Detect which cell encompasses the target text, then output its [X, Y] center coordinate. 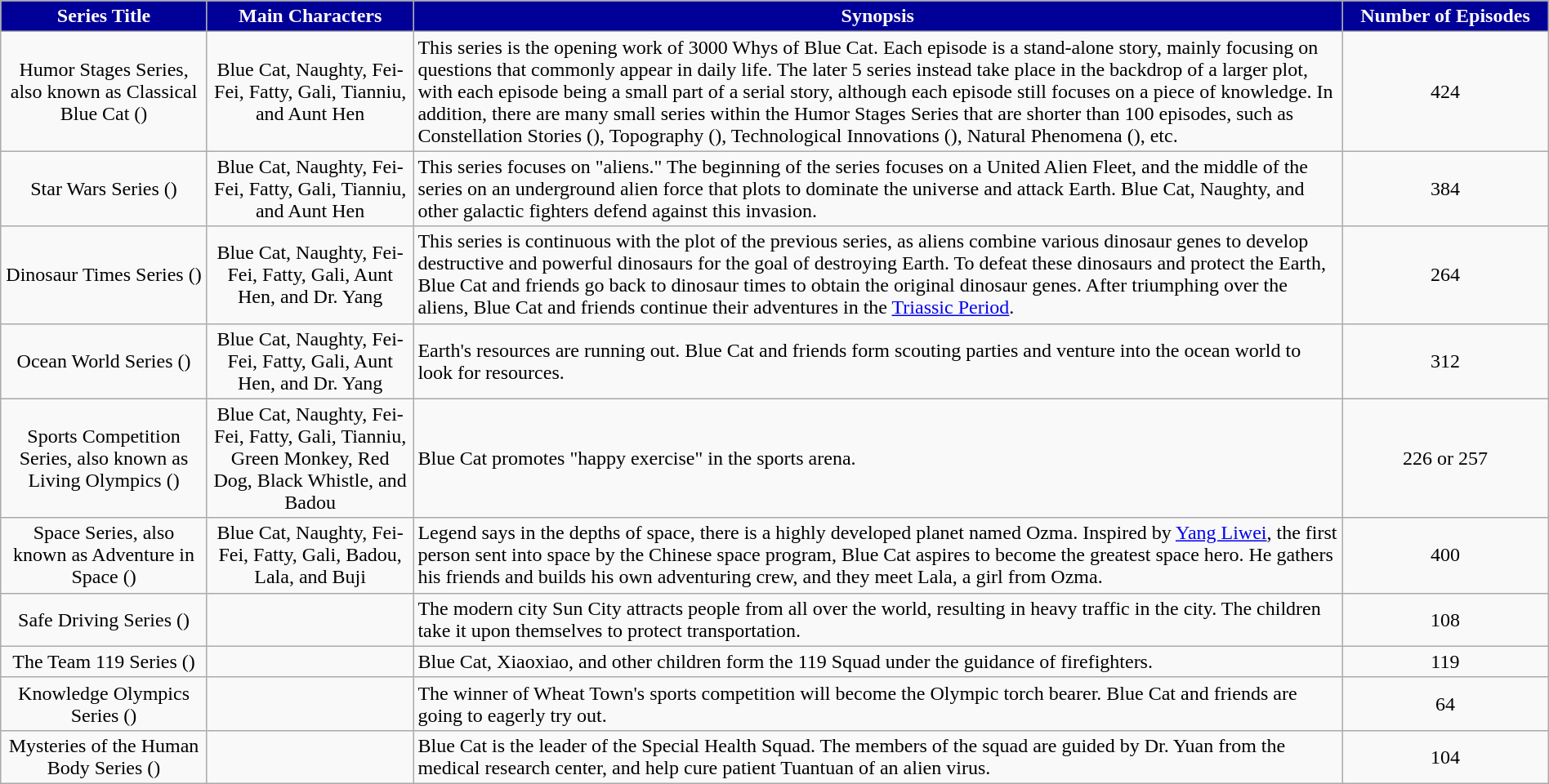
Mysteries of the Human Body Series () [105, 756]
Blue Cat, Naughty, Fei-Fei, Fatty, Gali, Badou, Lala, and Buji [310, 555]
Blue Cat promotes "happy exercise" in the sports arena. [877, 458]
Humor Stages Series, also known as Classical Blue Cat () [105, 91]
Series Title [105, 16]
Safe Driving Series () [105, 619]
Synopsis [877, 16]
424 [1446, 91]
119 [1446, 661]
Sports Competition Series, also known as Living Olympics () [105, 458]
Blue Cat, Naughty, Fei-Fei, Fatty, Gali, Tianniu, Green Monkey, Red Dog, Black Whistle, and Badou [310, 458]
Dinosaur Times Series () [105, 274]
64 [1446, 704]
104 [1446, 756]
384 [1446, 189]
Blue Cat, Xiaoxiao, and other children form the 119 Squad under the guidance of firefighters. [877, 661]
Star Wars Series () [105, 189]
The winner of Wheat Town's sports competition will become the Olympic torch bearer. Blue Cat and friends are going to eagerly try out. [877, 704]
264 [1446, 274]
Number of Episodes [1446, 16]
Space Series, also known as Adventure in Space () [105, 555]
400 [1446, 555]
108 [1446, 619]
Ocean World Series () [105, 361]
226 or 257 [1446, 458]
Main Characters [310, 16]
Earth's resources are running out. Blue Cat and friends form scouting parties and venture into the ocean world to look for resources. [877, 361]
312 [1446, 361]
Knowledge Olympics Series () [105, 704]
The Team 119 Series () [105, 661]
